Find where the given text appears and provide that cell's center as (X, Y) coordinate. 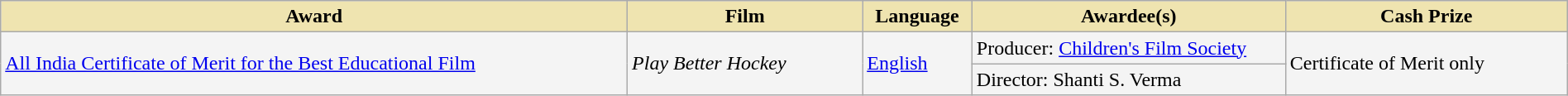
Language (918, 17)
Certificate of Merit only (1426, 64)
Director: Shanti S. Verma (1128, 79)
Producer: Children's Film Society (1128, 48)
English (918, 64)
Film (745, 17)
Awardee(s) (1128, 17)
Play Better Hockey (745, 64)
Award (314, 17)
Cash Prize (1426, 17)
All India Certificate of Merit for the Best Educational Film (314, 64)
